Return the (x, y) coordinate for the center point of the cell that contains the specified text.  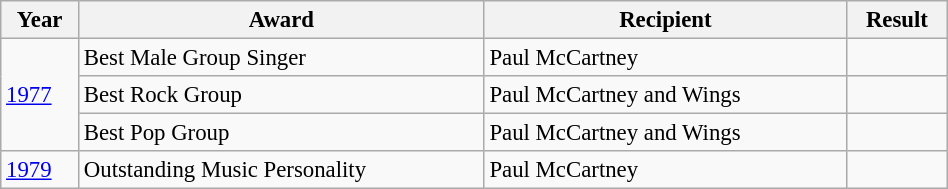
Outstanding Music Personality (282, 170)
Result (898, 20)
1979 (40, 170)
Best Pop Group (282, 133)
Best Rock Group (282, 95)
1977 (40, 96)
Best Male Group Singer (282, 58)
Year (40, 20)
Award (282, 20)
Recipient (666, 20)
